Pinpoint the cell where the given text exists, returning its [X, Y] midpoint coordinate. 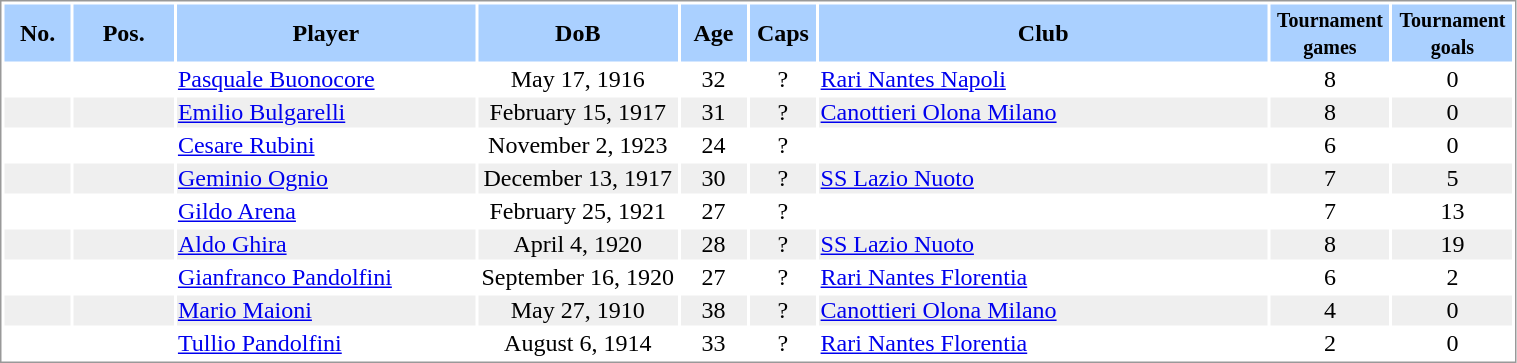
August 6, 1914 [578, 343]
Caps [783, 32]
November 2, 1923 [578, 145]
Tullio Pandolfini [326, 343]
February 15, 1917 [578, 113]
Club [1043, 32]
19 [1453, 245]
September 16, 1920 [578, 277]
Age [713, 32]
Tournamentgoals [1453, 32]
28 [713, 245]
5 [1453, 179]
4 [1330, 311]
DoB [578, 32]
Emilio Bulgarelli [326, 113]
Aldo Ghira [326, 245]
Gildo Arena [326, 211]
Mario Maioni [326, 311]
Tournamentgames [1330, 32]
13 [1453, 211]
Cesare Rubini [326, 145]
24 [713, 145]
Gianfranco Pandolfini [326, 277]
No. [37, 32]
Player [326, 32]
33 [713, 343]
Pasquale Buonocore [326, 79]
April 4, 1920 [578, 245]
December 13, 1917 [578, 179]
Pos. [124, 32]
31 [713, 113]
May 17, 1916 [578, 79]
Geminio Ognio [326, 179]
30 [713, 179]
February 25, 1921 [578, 211]
38 [713, 311]
32 [713, 79]
May 27, 1910 [578, 311]
Rari Nantes Napoli [1043, 79]
